Capture the cell that displays the provided text and extract its (x, y) central coordinate. 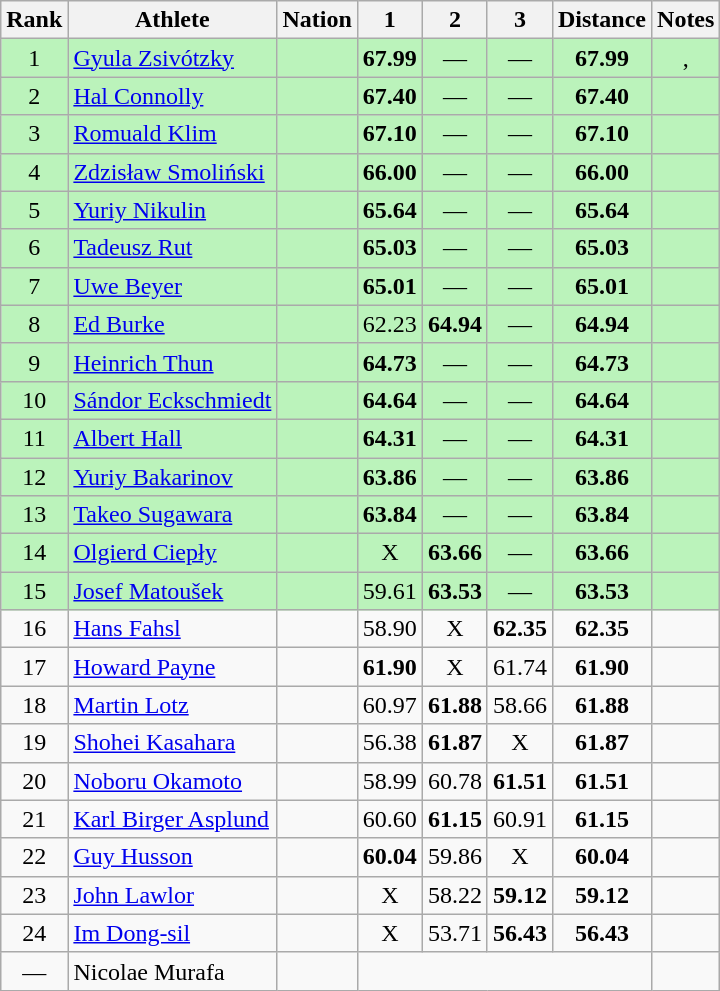
60.60 (390, 819)
21 (34, 819)
Hal Connolly (172, 96)
Howard Payne (172, 667)
Takeo Sugawara (172, 515)
7 (34, 286)
Noboru Okamoto (172, 781)
9 (34, 362)
60.97 (390, 705)
Sándor Eckschmiedt (172, 400)
Distance (602, 20)
24 (34, 933)
4 (34, 172)
19 (34, 743)
12 (34, 477)
Ed Burke (172, 324)
59.61 (390, 591)
Heinrich Thun (172, 362)
Yuriy Nikulin (172, 210)
Josef Matoušek (172, 591)
11 (34, 438)
6 (34, 248)
59.86 (454, 857)
Rank (34, 20)
61.74 (520, 667)
16 (34, 629)
56.38 (390, 743)
Zdzisław Smoliński (172, 172)
10 (34, 400)
Gyula Zsivótzky (172, 58)
58.99 (390, 781)
17 (34, 667)
14 (34, 553)
Shohei Kasahara (172, 743)
22 (34, 857)
, (686, 58)
Romuald Klim (172, 134)
15 (34, 591)
Uwe Beyer (172, 286)
60.91 (520, 819)
Nicolae Murafa (172, 971)
18 (34, 705)
Karl Birger Asplund (172, 819)
Athlete (172, 20)
60.78 (454, 781)
53.71 (454, 933)
Notes (686, 20)
Hans Fahsl (172, 629)
Yuriy Bakarinov (172, 477)
58.90 (390, 629)
13 (34, 515)
23 (34, 895)
Nation (317, 20)
8 (34, 324)
John Lawlor (172, 895)
Tadeusz Rut (172, 248)
Guy Husson (172, 857)
20 (34, 781)
62.23 (390, 324)
58.66 (520, 705)
Albert Hall (172, 438)
Martin Lotz (172, 705)
5 (34, 210)
Im Dong-sil (172, 933)
58.22 (454, 895)
Olgierd Ciepły (172, 553)
